Return the (X, Y) coordinate for the center point of the cell that contains the specified text.  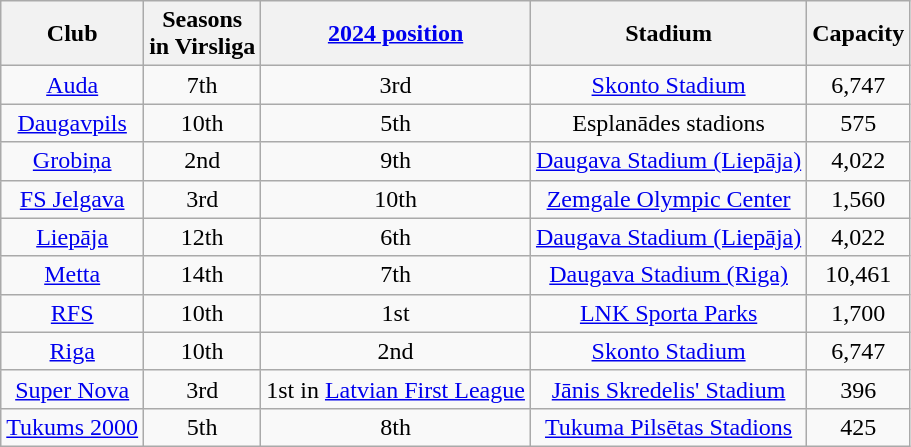
RFS (72, 313)
Daugava Stadium (Riga) (668, 275)
425 (858, 427)
8th (396, 427)
575 (858, 123)
Zemgale Olympic Center (668, 199)
Tukums 2000 (72, 427)
1st in Latvian First League (396, 389)
Metta (72, 275)
Daugavpils (72, 123)
1st (396, 313)
2024 position (396, 34)
Capacity (858, 34)
LNK Sporta Parks (668, 313)
Seasons in Virsliga (202, 34)
Super Nova (72, 389)
10,461 (858, 275)
396 (858, 389)
14th (202, 275)
Riga (72, 351)
Grobiņa (72, 161)
12th (202, 237)
Esplanādes stadions (668, 123)
Tukuma Pilsētas Stadions (668, 427)
1,560 (858, 199)
FS Jelgava (72, 199)
6th (396, 237)
Club (72, 34)
Liepāja (72, 237)
Jānis Skredelis' Stadium (668, 389)
Stadium (668, 34)
Auda (72, 85)
9th (396, 161)
1,700 (858, 313)
